Determine the [X, Y] coordinate at the center of the cell enclosing the given text.  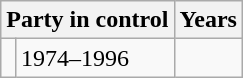
Years [208, 20]
Party in control [88, 20]
1974–1996 [94, 58]
